Pinpoint the cell where the given text exists, returning its [X, Y] midpoint coordinate. 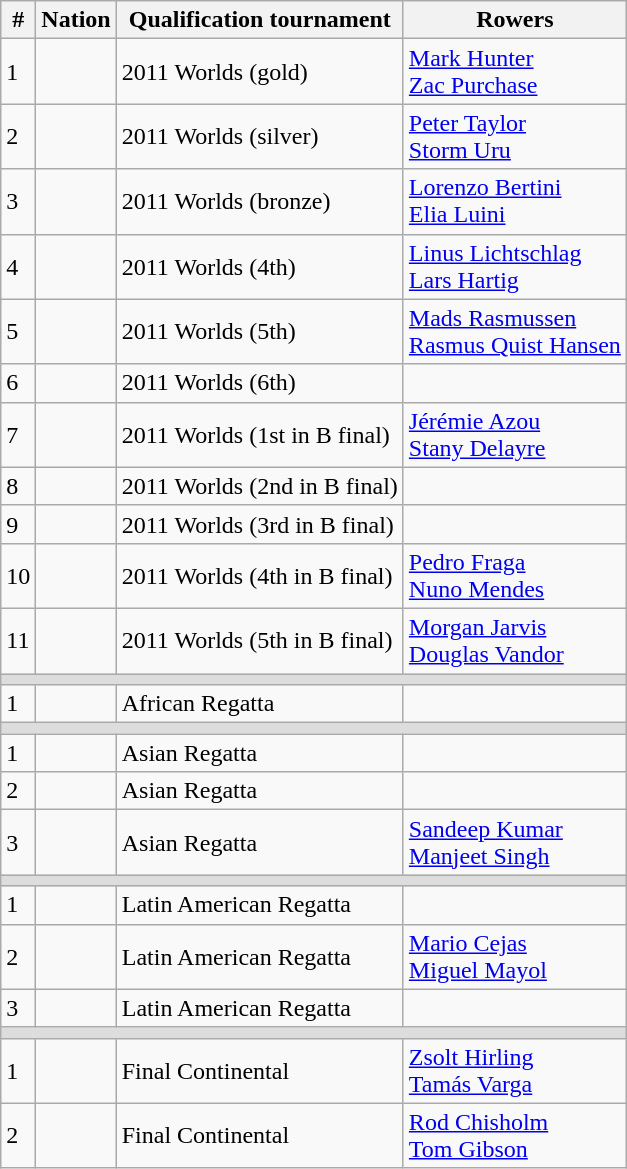
10 [18, 576]
2011 Worlds (5th in B final) [260, 640]
Nation [76, 20]
Peter TaylorStorm Uru [514, 136]
Mads RasmussenRasmus Quist Hansen [514, 332]
2011 Worlds (6th) [260, 383]
2011 Worlds (4th in B final) [260, 576]
Rowers [514, 20]
7 [18, 434]
11 [18, 640]
# [18, 20]
Mario CejasMiguel Mayol [514, 956]
African Regatta [260, 704]
Morgan JarvisDouglas Vandor [514, 640]
2011 Worlds (bronze) [260, 202]
4 [18, 266]
9 [18, 524]
Pedro FragaNuno Mendes [514, 576]
2011 Worlds (2nd in B final) [260, 486]
2011 Worlds (4th) [260, 266]
Sandeep KumarManjeet Singh [514, 842]
6 [18, 383]
Lorenzo BertiniElia Luini [514, 202]
Rod ChisholmTom Gibson [514, 1136]
2011 Worlds (3rd in B final) [260, 524]
2011 Worlds (5th) [260, 332]
2011 Worlds (1st in B final) [260, 434]
2011 Worlds (silver) [260, 136]
5 [18, 332]
Jérémie AzouStany Delayre [514, 434]
2011 Worlds (gold) [260, 72]
Qualification tournament [260, 20]
Linus LichtschlagLars Hartig [514, 266]
Zsolt HirlingTamás Varga [514, 1070]
Mark HunterZac Purchase [514, 72]
8 [18, 486]
